Provide the [x, y] coordinate of the cell's center where the given text is located.  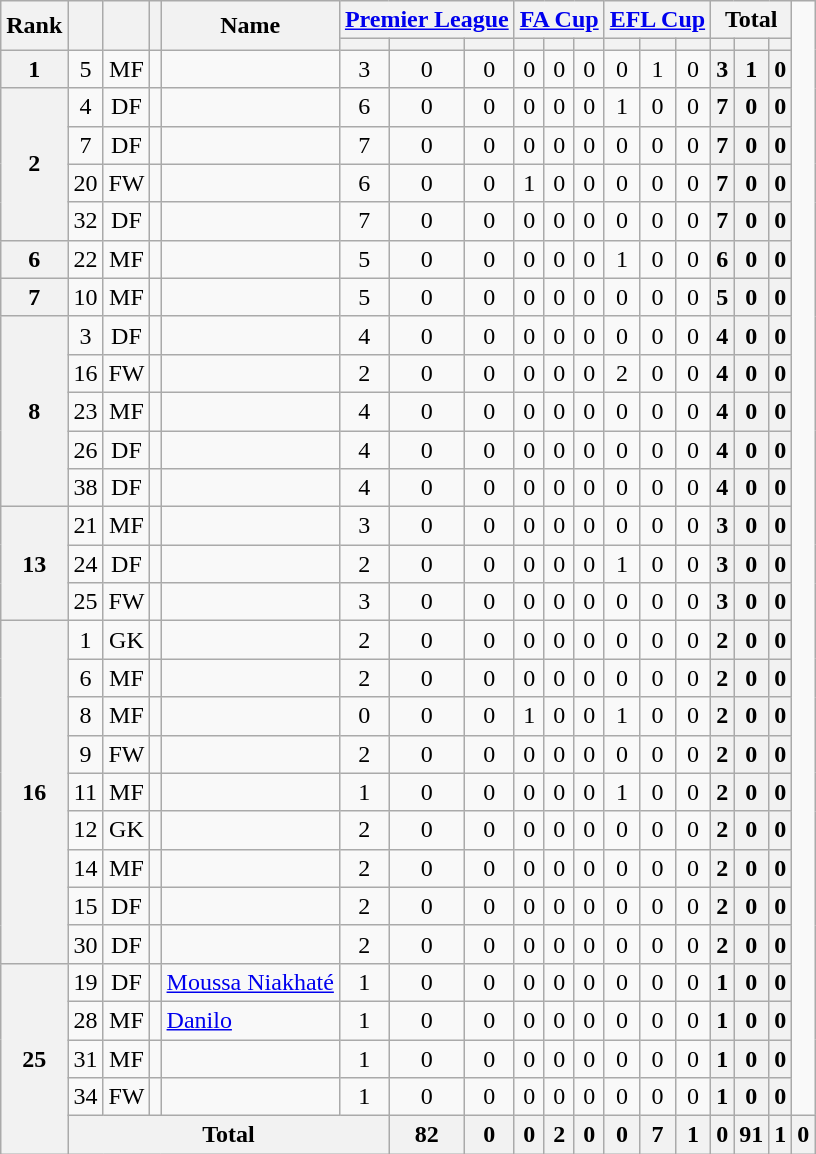
32 [86, 221]
15 [86, 906]
EFL Cup [657, 20]
19 [86, 982]
22 [86, 259]
34 [86, 1097]
91 [752, 1135]
11 [86, 792]
28 [86, 1020]
14 [86, 868]
21 [86, 526]
Danilo [250, 1020]
24 [86, 564]
38 [86, 488]
30 [86, 944]
Name [250, 26]
13 [34, 564]
23 [86, 411]
9 [86, 754]
10 [86, 297]
12 [86, 830]
Premier League [426, 20]
82 [426, 1135]
Rank [34, 26]
FA Cup [559, 20]
Moussa Niakhaté [250, 982]
20 [86, 183]
26 [86, 449]
31 [86, 1059]
